Output the [X, Y] coordinate of the center of the cell containing the given text.  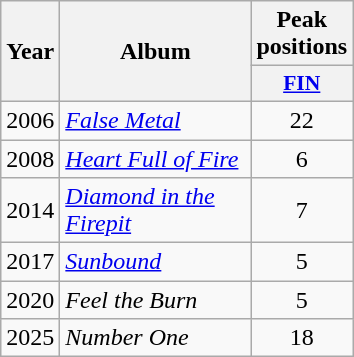
2017 [30, 262]
FIN [302, 84]
6 [302, 159]
2014 [30, 210]
Sunbound [156, 262]
Diamond in the Firepit [156, 210]
Peak positions [302, 34]
Year [30, 52]
2025 [30, 338]
Album [156, 52]
7 [302, 210]
Number One [156, 338]
False Metal [156, 120]
Heart Full of Fire [156, 159]
22 [302, 120]
2006 [30, 120]
2008 [30, 159]
18 [302, 338]
2020 [30, 300]
Feel the Burn [156, 300]
